Return the (x, y) coordinate for the center point of the cell that contains the specified text.  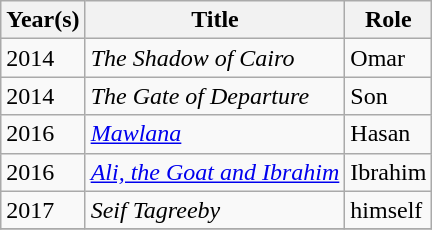
The Shadow of Cairo (215, 58)
2017 (43, 210)
Role (388, 20)
Ali, the Goat and Ibrahim (215, 172)
Seif Tagreeby (215, 210)
Omar (388, 58)
Mawlana (215, 134)
The Gate of Departure (215, 96)
himself (388, 210)
Title (215, 20)
Son (388, 96)
Year(s) (43, 20)
Hasan (388, 134)
Ibrahim (388, 172)
